For the text-containing cell, return its midpoint in [X, Y] coordinate format. 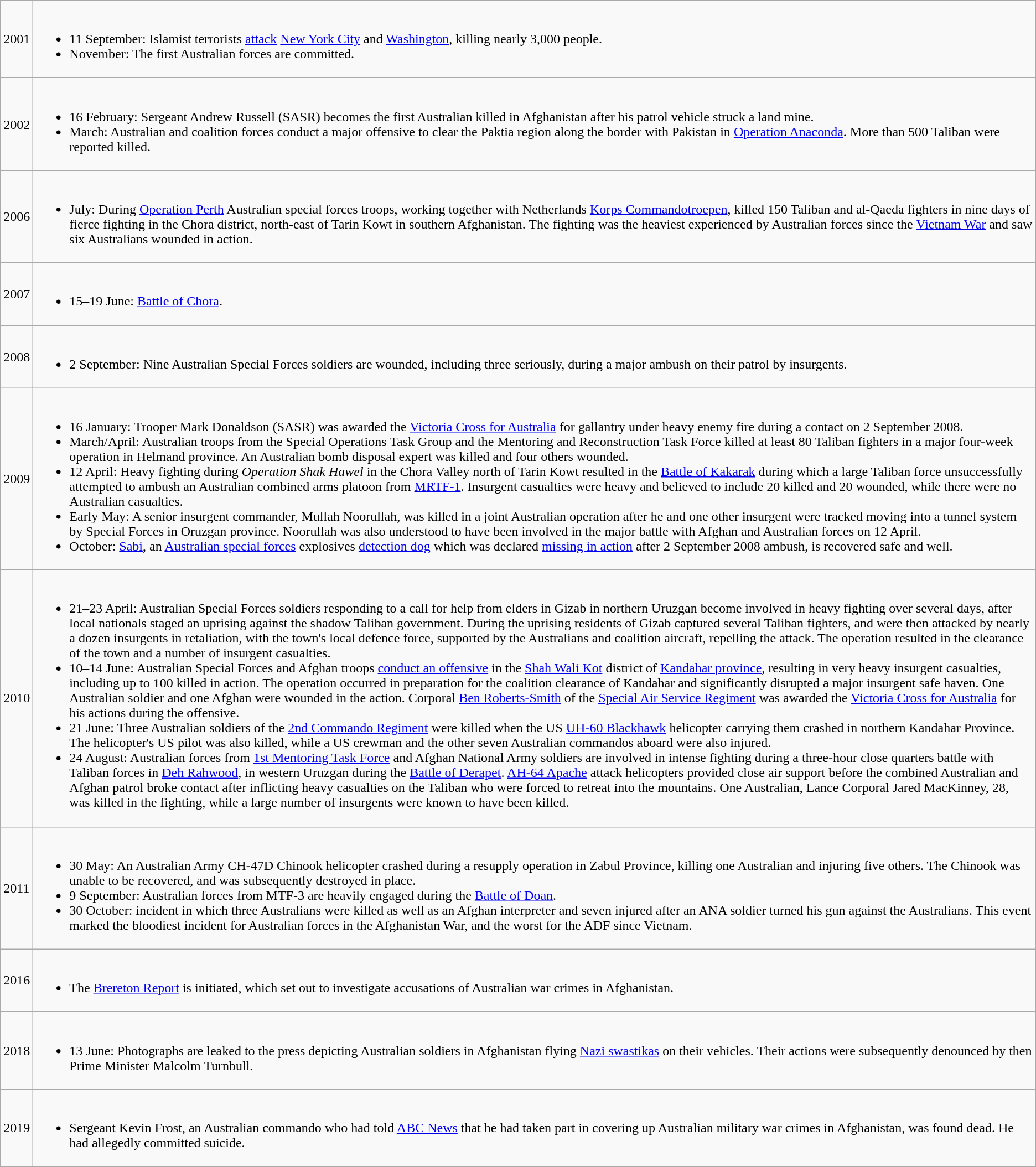
2019 [17, 1128]
2 September: Nine Australian Special Forces soldiers are wounded, including three seriously, during a major ambush on their patrol by insurgents. [535, 356]
2006 [17, 217]
2011 [17, 888]
2001 [17, 39]
2018 [17, 1050]
2010 [17, 698]
15–19 June: Battle of Chora. [535, 294]
2007 [17, 294]
2002 [17, 124]
The Brereton Report is initiated, which set out to investigate accusations of Australian war crimes in Afghanistan. [535, 981]
2016 [17, 981]
2009 [17, 479]
2008 [17, 356]
